Return the (X, Y) coordinate for the center point of the cell that contains the specified text.  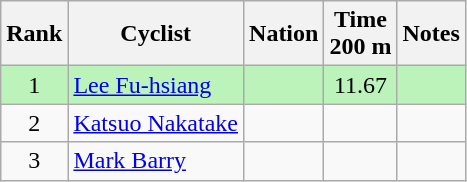
Mark Barry (156, 161)
1 (34, 85)
Time200 m (360, 34)
Nation (284, 34)
Lee Fu-hsiang (156, 85)
2 (34, 123)
11.67 (360, 85)
3 (34, 161)
Cyclist (156, 34)
Notes (431, 34)
Rank (34, 34)
Katsuo Nakatake (156, 123)
